Capture the cell that displays the provided text and extract its (X, Y) central coordinate. 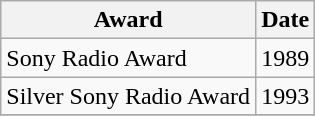
Sony Radio Award (128, 58)
1989 (286, 58)
Award (128, 20)
1993 (286, 96)
Silver Sony Radio Award (128, 96)
Date (286, 20)
